Extract the [x, y] coordinate from the center of the cell holding the provided text.  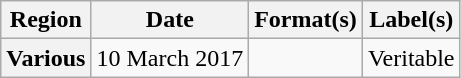
Veritable [411, 58]
Region [46, 20]
10 March 2017 [170, 58]
Various [46, 58]
Date [170, 20]
Format(s) [306, 20]
Label(s) [411, 20]
